Identify which cell holds the provided text, then report its (x, y) central coordinate. 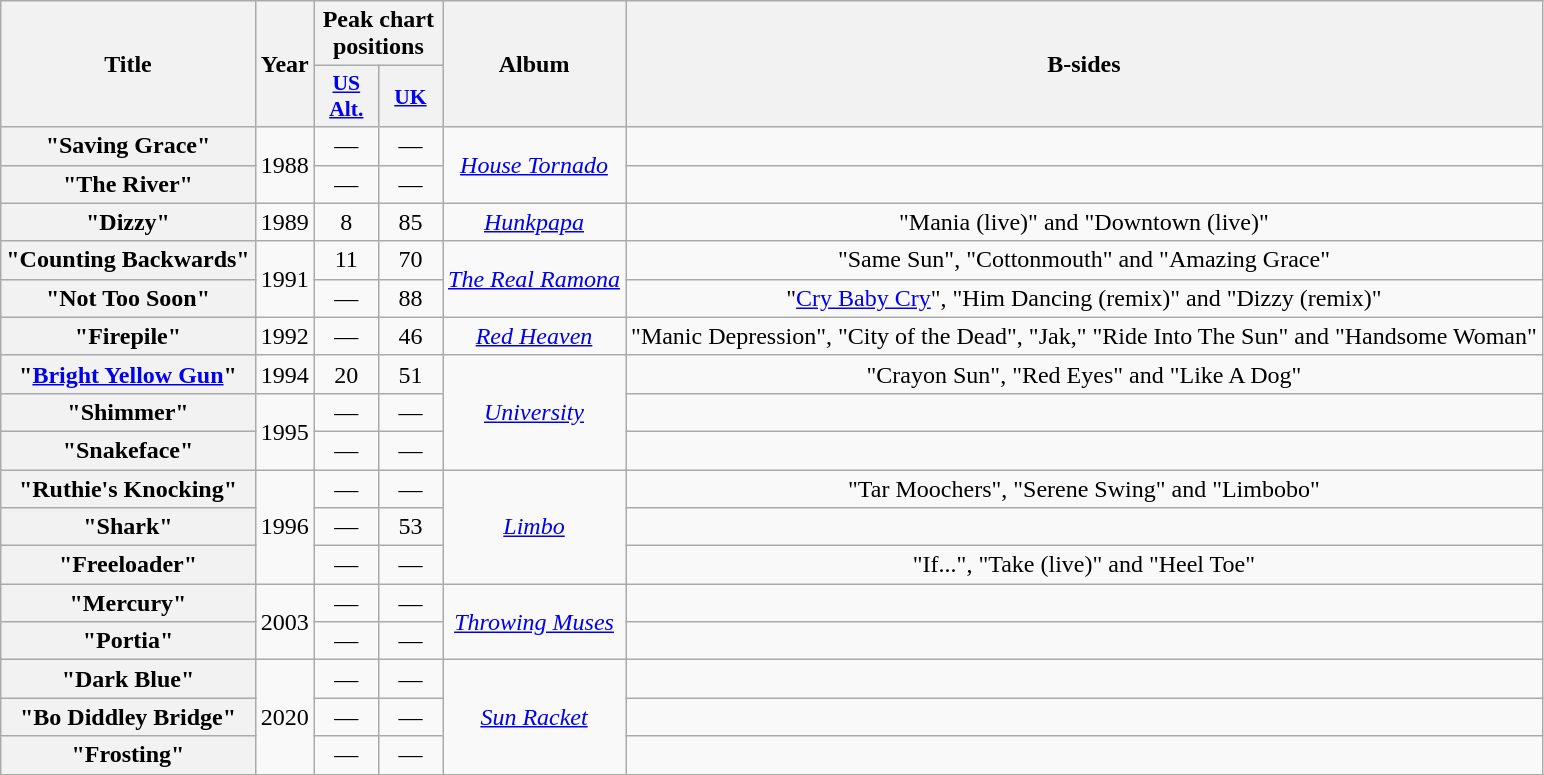
70 (410, 260)
The Real Ramona (534, 279)
"Shark" (128, 527)
1994 (284, 374)
"Frosting" (128, 755)
"Same Sun", "Cottonmouth" and "Amazing Grace" (1084, 260)
"Dark Blue" (128, 679)
"Portia" (128, 641)
UK (410, 96)
"Saving Grace" (128, 146)
Year (284, 64)
85 (410, 222)
"Not Too Soon" (128, 298)
1992 (284, 336)
"If...", "Take (live)" and "Heel Toe" (1084, 565)
"Tar Moochers", "Serene Swing" and "Limbobo" (1084, 489)
Sun Racket (534, 717)
"Mania (live)" and "Downtown (live)" (1084, 222)
"Manic Depression", "City of the Dead", "Jak," "Ride Into The Sun" and "Handsome Woman" (1084, 336)
2020 (284, 717)
"Snakeface" (128, 450)
1996 (284, 527)
1988 (284, 165)
Hunkpapa (534, 222)
B-sides (1084, 64)
1989 (284, 222)
"Dizzy" (128, 222)
Throwing Muses (534, 622)
"The River" (128, 184)
11 (346, 260)
"Bo Diddley Bridge" (128, 717)
"Counting Backwards" (128, 260)
88 (410, 298)
"Shimmer" (128, 412)
"Bright Yellow Gun" (128, 374)
53 (410, 527)
House Tornado (534, 165)
Limbo (534, 527)
Peak chart positions (378, 34)
Title (128, 64)
University (534, 412)
"Firepile" (128, 336)
1995 (284, 431)
"Crayon Sun", "Red Eyes" and "Like A Dog" (1084, 374)
"Cry Baby Cry", "Him Dancing (remix)" and "Dizzy (remix)" (1084, 298)
"Mercury" (128, 603)
1991 (284, 279)
USAlt. (346, 96)
"Freeloader" (128, 565)
Red Heaven (534, 336)
46 (410, 336)
2003 (284, 622)
20 (346, 374)
"Ruthie's Knocking" (128, 489)
8 (346, 222)
51 (410, 374)
Album (534, 64)
